Output the (X, Y) coordinate of the center of the cell containing the given text.  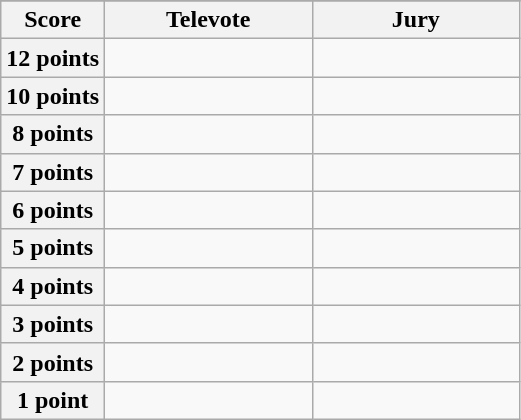
8 points (53, 134)
6 points (53, 210)
4 points (53, 286)
7 points (53, 172)
Score (53, 20)
12 points (53, 58)
Televote (209, 20)
10 points (53, 96)
1 point (53, 400)
2 points (53, 362)
3 points (53, 324)
Jury (416, 20)
5 points (53, 248)
